Search for the cell housing the specified text and yield its [X, Y] center coordinate. 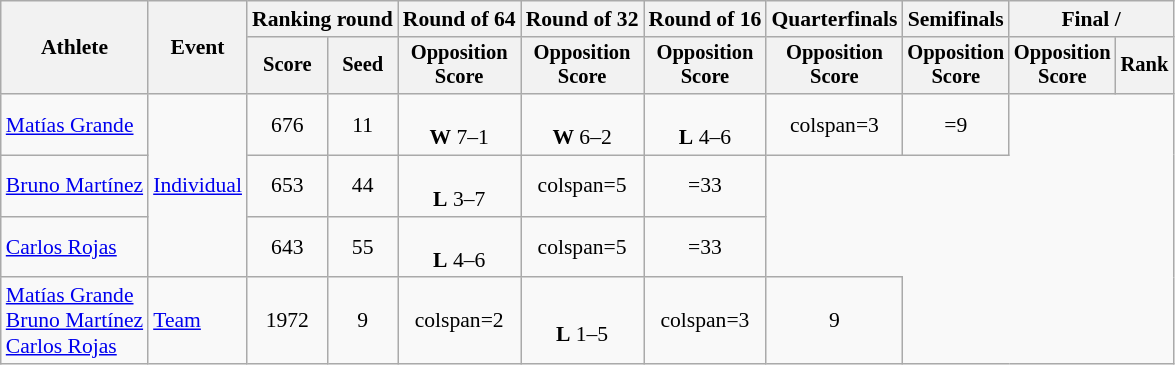
Athlete [74, 48]
colspan=2 [460, 322]
Individual [198, 186]
Ranking round [322, 19]
Matías GrandeBruno MartínezCarlos Rojas [74, 322]
Score [288, 66]
Semifinals [956, 19]
643 [288, 248]
Round of 64 [460, 19]
676 [288, 124]
Bruno Martínez [74, 186]
Seed [363, 66]
653 [288, 186]
W 6–2 [582, 124]
L 1–5 [582, 322]
W 7–1 [460, 124]
44 [363, 186]
Round of 32 [582, 19]
11 [363, 124]
Round of 16 [706, 19]
L 3–7 [460, 186]
Event [198, 48]
Carlos Rojas [74, 248]
Final / [1091, 19]
=9 [956, 124]
1972 [288, 322]
55 [363, 248]
Matías Grande [74, 124]
Team [198, 322]
Rank [1145, 66]
Quarterfinals [834, 19]
